Capture the cell that displays the provided text and extract its (x, y) central coordinate. 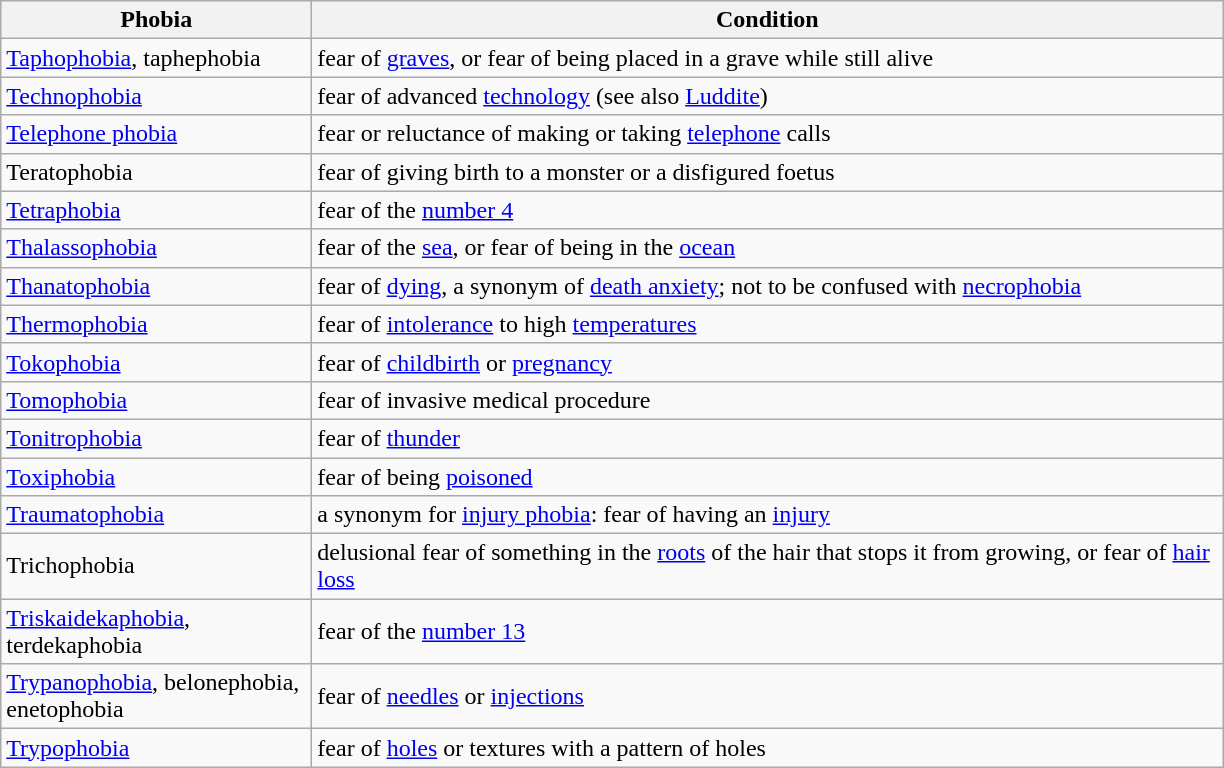
Triskaidekaphobia, terdekaphobia (156, 632)
Condition (768, 20)
fear of holes or textures with a pattern of holes (768, 748)
Telephone phobia (156, 134)
Tonitrophobia (156, 438)
Toxiphobia (156, 477)
Taphophobia, taphephobia (156, 58)
Trypanophobia, belonephobia, enetophobia (156, 696)
Traumatophobia (156, 515)
fear of advanced technology (see also Luddite) (768, 96)
fear of being poisoned (768, 477)
fear of graves, or fear of being placed in a grave while still alive (768, 58)
fear of the number 13 (768, 632)
fear of dying, a synonym of death anxiety; not to be confused with necrophobia (768, 286)
Teratophobia (156, 172)
Phobia (156, 20)
fear of intolerance to high temperatures (768, 324)
Thermophobia (156, 324)
a synonym for injury phobia: fear of having an injury (768, 515)
Tetraphobia (156, 210)
Tomophobia (156, 400)
fear of giving birth to a monster or a disfigured foetus (768, 172)
delusional fear of something in the roots of the hair that stops it from growing, or fear of hair loss (768, 566)
Tokophobia (156, 362)
fear of childbirth or pregnancy (768, 362)
fear of thunder (768, 438)
fear of needles or injections (768, 696)
Trypophobia (156, 748)
fear of the number 4 (768, 210)
fear or reluctance of making or taking telephone calls (768, 134)
Trichophobia (156, 566)
Technophobia (156, 96)
Thanatophobia (156, 286)
fear of invasive medical procedure (768, 400)
Thalassophobia (156, 248)
fear of the sea, or fear of being in the ocean (768, 248)
